Return (x, y) of the center of cell containing provided text 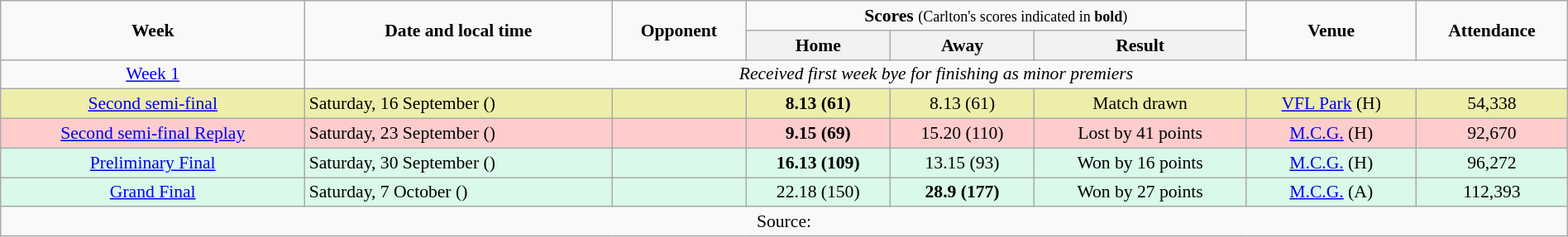
Opponent (679, 30)
Saturday, 16 September () (458, 104)
Saturday, 7 October () (458, 192)
Second semi-final (153, 104)
Lost by 41 points (1140, 134)
96,272 (1492, 163)
28.9 (177) (963, 192)
Attendance (1492, 30)
92,670 (1492, 134)
Match drawn (1140, 104)
Second semi-final Replay (153, 134)
M.C.G. (A) (1331, 192)
Saturday, 23 September () (458, 134)
Grand Final (153, 192)
13.15 (93) (963, 163)
Week 1 (153, 74)
9.15 (69) (819, 134)
Source: (784, 222)
Date and local time (458, 30)
Away (963, 45)
112,393 (1492, 192)
16.13 (109) (819, 163)
Won by 27 points (1140, 192)
Won by 16 points (1140, 163)
Venue (1331, 30)
Received first week bye for finishing as minor premiers (936, 74)
VFL Park (H) (1331, 104)
Preliminary Final (153, 163)
Home (819, 45)
Saturday, 30 September () (458, 163)
Result (1140, 45)
15.20 (110) (963, 134)
54,338 (1492, 104)
Week (153, 30)
22.18 (150) (819, 192)
Scores (Carlton's scores indicated in bold) (996, 16)
